Return the [X, Y] coordinate for the center point of the cell that contains the specified text.  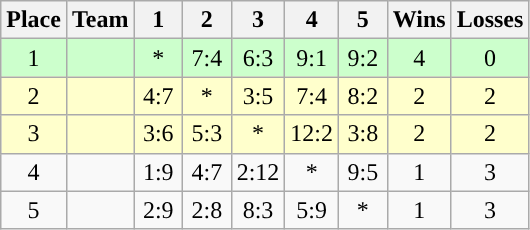
9:1 [312, 58]
2:9 [158, 210]
2:12 [258, 172]
3:6 [158, 134]
Losses [490, 20]
9:2 [364, 58]
8:3 [258, 210]
5:9 [312, 210]
0 [490, 58]
8:2 [364, 96]
2:8 [208, 210]
Wins [419, 20]
Team [100, 20]
3:8 [364, 134]
12:2 [312, 134]
6:3 [258, 58]
Place [34, 20]
5:3 [208, 134]
3:5 [258, 96]
1:9 [158, 172]
9:5 [364, 172]
